Scan for the cell matching the given text and deliver its (X, Y) coordinate at center. 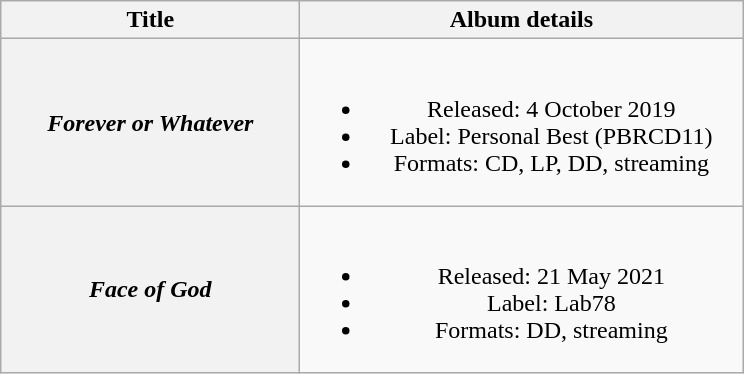
Title (150, 20)
Released: 4 October 2019Label: Personal Best (PBRCD11)Formats: CD, LP, DD, streaming (522, 122)
Album details (522, 20)
Forever or Whatever (150, 122)
Face of God (150, 290)
Released: 21 May 2021Label: Lab78Formats: DD, streaming (522, 290)
